Return the [X, Y] coordinate for the center point of the cell that contains the specified text.  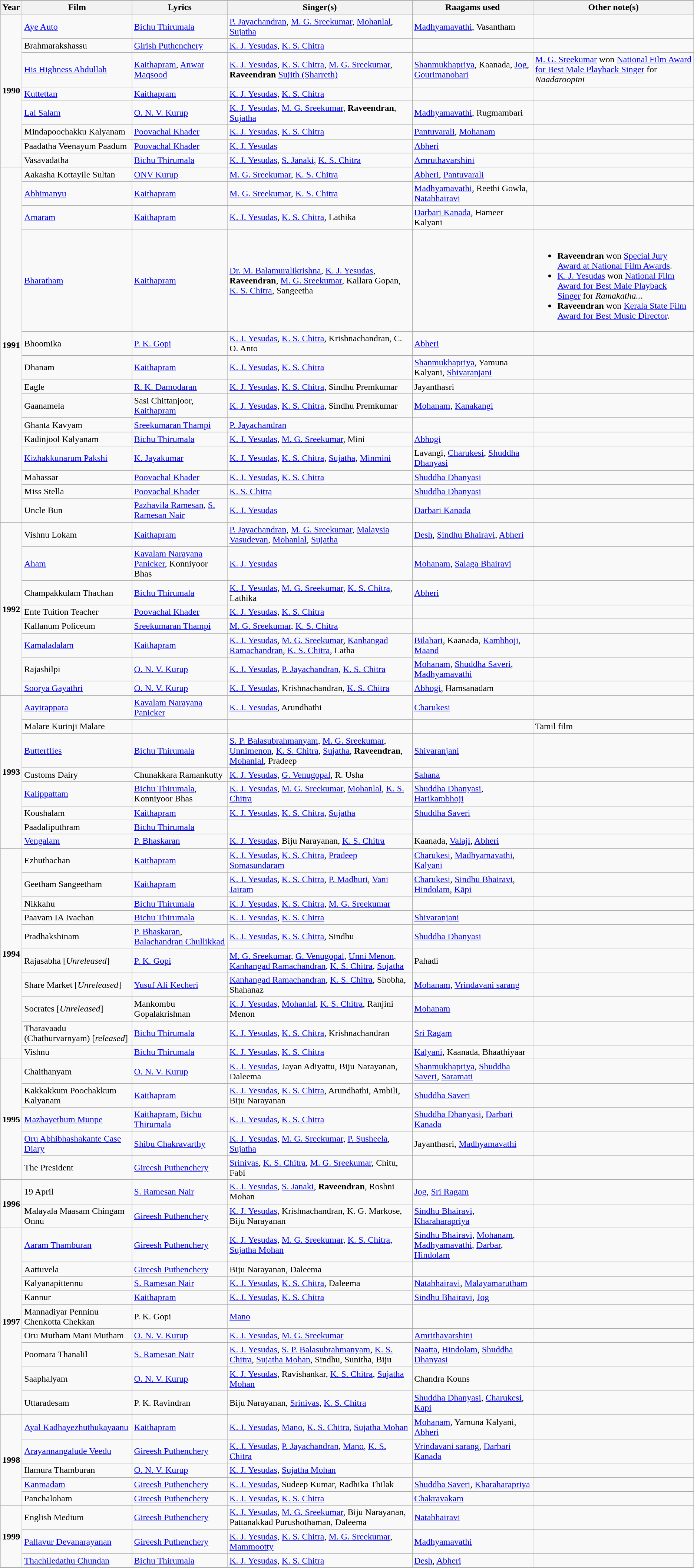
Year [11, 7]
Shanmukhapriya, Yamuna Kalyani, Shivaranjani [473, 368]
K. J. Yesudas, K. S. Chitra, Sindhu [320, 937]
Oru Abhibhashakante Case Diary [77, 1143]
Biju Narayanan, Daleema [320, 1269]
P. Bhaskaran [180, 841]
1996 [11, 1204]
Aayirappara [77, 708]
P. Jayachandran, M. G. Sreekumar, Malaysia Vasudevan, Mohanlal, Sujatha [320, 534]
Paavam IA Ivachan [77, 917]
Soorya Gayathri [77, 688]
Thachiledathu Chundan [77, 1561]
K. J. Yesudas, Jayan Adiyattu, Biju Narayanan, Daleema [320, 1072]
Sindhu Bhairavi, Kharaharapriya [473, 1216]
K. J. Yesudas, K. S. Chitra, Lathika [320, 217]
Dr. M. Balamuralikrishna, K. J. Yesudas, Raveendran, M. G. Sreekumar, Kallara Gopan, K. S. Chitra, Sangeetha [320, 281]
Vengalam [77, 841]
Abhogi, Hamsanadam [473, 688]
Amrithavarshini [473, 1336]
Customs Dairy [77, 775]
K. J. Yesudas, K. S. Chitra, M. G. Sreekumar, Raveendran Sujith (Sharreth) [320, 70]
Aye Auto [77, 27]
R. K. Damodaran [180, 387]
P. K. Ravindran [180, 1403]
Charukesi, Sindhu Bhairavi, Hindolam, Kāpi [473, 884]
P. Jayachandran [320, 425]
Share Market [Unreleased] [77, 985]
Tharavaadu (Chathurvarnyam) [released] [77, 1033]
Biju Narayanan, Srinivas, K. S. Chitra [320, 1403]
Kizhakkunarum Pakshi [77, 458]
Amaram [77, 217]
His Highness Abdullah [77, 70]
19 April [77, 1192]
Sri Ragam [473, 1033]
Bilahari, Kaanada, Kambhoji, Maand [473, 645]
Kaanada, Valaji, Abheri [473, 841]
K. J. Yesudas, K. S. Chitra, Daleema [320, 1283]
P. Bhaskaran, Balachandran Chullikkad [180, 937]
Geetham Sangeetham [77, 884]
Madhyamavathi [473, 1541]
Chandra Kouns [473, 1379]
K. S. Chitra [320, 491]
Sahana [473, 775]
Shuddha Saveri, Kharaharapriya [473, 1484]
Shuddha Dhanyasi, Charukesi, Kapi [473, 1403]
Aaram Thamburan [77, 1245]
Kannur [77, 1297]
Brahmarakshassu [77, 46]
Sindhu Bhairavi, Jog [473, 1297]
Charukesi, Madhyamavathi, Kalyani [473, 860]
Chunakkara Ramankutty [180, 775]
K. J. Yesudas, M. G. Sreekumar, K. S. Chitra, Sujatha Mohan [320, 1245]
K. J. Yesudas, K. S. Chitra, Sujatha, Minmini [320, 458]
K. J. Yesudas, Krishnachandran, K. G. Markose, Biju Narayanan [320, 1216]
Darbari Kanada, Hameer Kalyani [473, 217]
Chaithanyam [77, 1072]
K. J. Yesudas, G. Venugopal, R. Usha [320, 775]
Vrindavani sarang, Darbari Kanada [473, 1451]
K. J. Yesudas, M. G. Sreekumar, Raveendran, Sujatha [320, 113]
Ghanta Kavyam [77, 425]
Lal Salam [77, 113]
K. J. Yesudas, Sujatha Mohan [320, 1470]
Aham [77, 564]
Mohanam [473, 1009]
K. J. Yesudas, S. Janaki, Raveendran, Roshni Mohan [320, 1192]
Bichu Thirumala, Konniyoor Bhas [180, 794]
Miss Stella [77, 491]
1998 [11, 1460]
K. J. Yesudas, K. S. Chitra, Sujatha [320, 813]
Abhogi [473, 439]
Bhoomika [77, 344]
Eagle [77, 387]
Srinivas, K. S. Chitra, M. G. Sreekumar, Chitu, Fabi [320, 1168]
Sindhu Bhairavi, Mohanam, Madhyamavathi, Darbar, Hindolam [473, 1245]
K. J. Yesudas, M. G. Sreekumar, K. S. Chitra, Lathika [320, 593]
Mankombu Gopalakrishnan [180, 1009]
Mahassar [77, 477]
K. Jayakumar [180, 458]
1993 [11, 772]
Shanmukhapriya, Kaanada, Jog, Gourimanohari [473, 70]
Desh, Abheri [473, 1561]
Nikkahu [77, 903]
Uttaradesam [77, 1403]
Shuddha Dhanyasi, Harikambhoji [473, 794]
Madhyamavathi, Vasantham [473, 27]
K. J. Yesudas, K. S. Chitra, M. G. Sreekumar [320, 903]
Charukesi [473, 708]
Paadatha Veenayum Paadum [77, 146]
K. J. Yesudas, Mohanlal, K. S. Chitra, Ranjini Menon [320, 1009]
K. J. Yesudas, P. Jayachandran, Mano, K. S. Chitra [320, 1451]
Kadinjool Kalyanam [77, 439]
Raagams used [473, 7]
Kamaladalam [77, 645]
Tamil film [613, 727]
Girish Puthenchery [180, 46]
S. P. Balasubrahmanyam, M. G. Sreekumar, Unnimenon, K. S. Chitra, Sujatha, Raveendran, Mohanlal, Pradeep [320, 751]
Yusuf Ali Kecheri [180, 985]
Kaithapram, Anwar Maqsood [180, 70]
Butterflies [77, 751]
Pantuvarali, Mohanam [473, 132]
Pazhavila Ramesan, S. Ramesan Nair [180, 511]
Arayannangalude Veedu [77, 1451]
Natabhairavi [473, 1518]
Shanmukhapriya, Shuddha Saveri, Saramati [473, 1072]
Lyrics [180, 7]
Ezhuthachan [77, 860]
Naatta, Hindolam, Shuddha Dhanyasi [473, 1355]
Singer(s) [320, 7]
Shuddha Dhanyasi, Darbari Kanada [473, 1120]
K. J. Yesudas, Krishnachandran, K. S. Chitra [320, 688]
Other note(s) [613, 7]
Kalyanapittennu [77, 1283]
Jayanthasri, Madhyamavathi [473, 1143]
Ayal Kadhayezhuthukayaanu [77, 1427]
M. G. Sreekumar, G. Venugopal, Unni Menon, Kanhangad Ramachandran, K. S. Chitra, Sujatha [320, 960]
Ilamura Thamburan [77, 1470]
Shibu Chakravarthy [180, 1143]
1997 [11, 1321]
K. J. Yesudas, Arundhathi [320, 708]
Abheri, Pantuvarali [473, 174]
Jayanthasri [473, 387]
Film [77, 7]
Pallavur Devanarayanan [77, 1541]
Saaphalyam [77, 1379]
1991 [11, 345]
Kalyani, Kaanada, Bhaathiyaar [473, 1052]
K. J. Yesudas, M. G. Sreekumar, Kanhangad Ramachandran, K. S. Chitra, Latha [320, 645]
Paadaliputhram [77, 827]
K. J. Yesudas, K. S. Chitra, P. Madhuri, Vani Jairam [320, 884]
Kalippattam [77, 794]
Kakkakkum Poochakkum Kalyanam [77, 1095]
Mannadiyar Penninu Chenkotta Chekkan [77, 1316]
Rajasabha [Unreleased] [77, 960]
M. G. Sreekumar won National Film Award for Best Male Playback Singer for Naadaroopini [613, 70]
K. J. Yesudas, M. G. Sreekumar [320, 1336]
Malare Kurinji Malare [77, 727]
1995 [11, 1120]
Mohanam, Salaga Bhairavi [473, 564]
Vasavadatha [77, 160]
Kavalam Narayana Panicker, Konniyoor Bhas [180, 564]
K. J. Yesudas, M. G. Sreekumar, P. Susheela, Sujatha [320, 1143]
Vishnu [77, 1052]
K. J. Yesudas, K. S. Chitra, Krishnachandran, C. O. Anto [320, 344]
Mindapoochakku Kalyanam [77, 132]
Kallanum Policeum [77, 626]
Chakravakam [473, 1498]
Kaithapram, Bichu Thirumala [180, 1120]
K. J. Yesudas, M. G. Sreekumar, Biju Narayanan, Pattanakkad Purushothaman, Daleema [320, 1518]
K. J. Yesudas, P. Jayachandran, K. S. Chitra [320, 669]
Uncle Bun [77, 511]
Mohanam, Shuddha Saveri, Madhyamavathi [473, 669]
K. J. Yesudas, Biju Narayanan, K. S. Chitra [320, 841]
Panchaloham [77, 1498]
Rajashilpi [77, 669]
Kuttettan [77, 94]
Lavangi, Charukesi, Shuddha Dhanyasi [473, 458]
Champakkulam Thachan [77, 593]
Natabhairavi, Malayamarutham [473, 1283]
Mano [320, 1316]
Darbari Kanada [473, 511]
Mohanam, Yamuna Kalyani, Abheri [473, 1427]
K. J. Yesudas, Mano, K. S. Chitra, Sujatha Mohan [320, 1427]
K. J. Yesudas, Sudeep Kumar, Radhika Thilak [320, 1484]
Vishnu Lokam [77, 534]
Dhanam [77, 368]
K. J. Yesudas, M. G. Sreekumar, Mini [320, 439]
K. J. Yesudas, K. S. Chitra, M. G. Sreekumar, Mammootty [320, 1541]
Kavalam Narayana Panicker [180, 708]
K. J. Yesudas, S. P. Balasubrahmanyam, K. S. Chitra, Sujatha Mohan, Sindhu, Sunitha, Biju [320, 1355]
1994 [11, 954]
P. Jayachandran, M. G. Sreekumar, Mohanlal, Sujatha [320, 27]
Aakasha Kottayile Sultan [77, 174]
Socrates [Unreleased] [77, 1009]
Mohanam, Kanakangi [473, 406]
English Medium [77, 1518]
Kanhangad Ramachandran, K. S. Chitra, Shobha, Shahanaz [320, 985]
Sasi Chittanjoor, Kaithapram [180, 406]
Poomara Thanalil [77, 1355]
Mazhayethum Munpe [77, 1120]
K. J. Yesudas, S. Janaki, K. S. Chitra [320, 160]
Malayala Maasam Chingam Onnu [77, 1216]
Madhyamavathi, Rugmambari [473, 113]
1992 [11, 609]
K. J. Yesudas, Ravishankar, K. S. Chitra, Sujatha Mohan [320, 1379]
Ente Tuition Teacher [77, 612]
Madhyamavathi, Reethi Gowla, Natabhairavi [473, 193]
Koushalam [77, 813]
Gaanamela [77, 406]
ONV Kurup [180, 174]
1999 [11, 1537]
1990 [11, 91]
Amruthavarshini [473, 160]
Aattuvela [77, 1269]
Jog, Sri Ragam [473, 1192]
Pradhakshinam [77, 937]
K. J. Yesudas, K. S. Chitra, Krishnachandran [320, 1033]
Pahadi [473, 960]
K. J. Yesudas, M. G. Sreekumar, Mohanlal, K. S. Chitra [320, 794]
Kanmadam [77, 1484]
Mohanam, Vrindavani sarang [473, 985]
Desh, Sindhu Bhairavi, Abheri [473, 534]
Bharatham [77, 281]
K. J. Yesudas, K. S. Chitra, Pradeep Somasundaram [320, 860]
Oru Mutham Mani Mutham [77, 1336]
K. J. Yesudas, K. S. Chitra, Arundhathi, Ambili, Biju Narayanan [320, 1095]
Abhimanyu [77, 193]
The President [77, 1168]
